Identify which cell holds the provided text, then report its (X, Y) central coordinate. 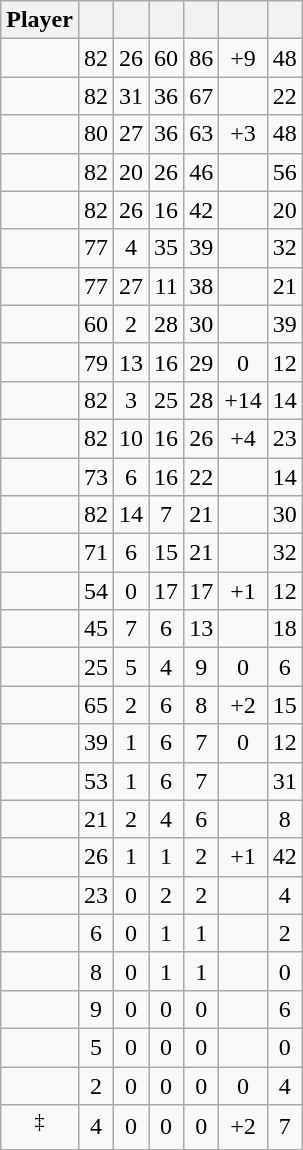
+3 (244, 134)
11 (166, 286)
45 (96, 629)
‡ (40, 1128)
53 (96, 781)
18 (284, 629)
56 (284, 172)
86 (202, 58)
63 (202, 134)
79 (96, 362)
71 (96, 553)
+14 (244, 400)
+4 (244, 438)
35 (166, 248)
38 (202, 286)
80 (96, 134)
+9 (244, 58)
67 (202, 96)
Player (40, 20)
73 (96, 477)
10 (132, 438)
3 (132, 400)
54 (96, 591)
46 (202, 172)
65 (96, 705)
29 (202, 362)
